Return [x, y] of the center of cell containing provided text 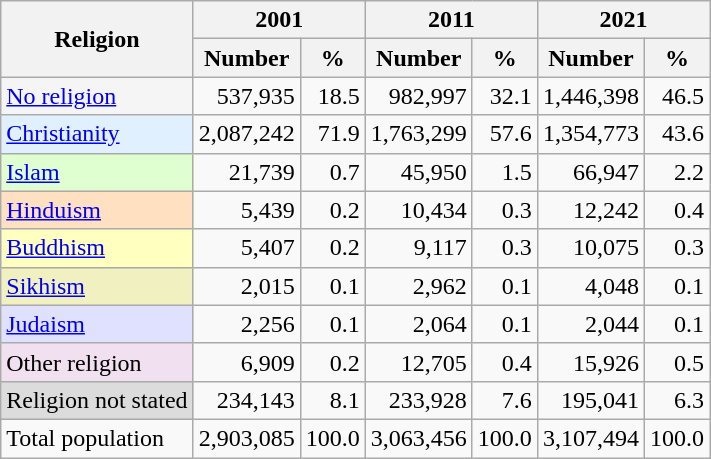
8.1 [332, 400]
57.6 [504, 134]
234,143 [246, 400]
3,107,494 [590, 438]
2,903,085 [246, 438]
5,439 [246, 210]
2,015 [246, 286]
Buddhism [97, 248]
21,739 [246, 172]
Total population [97, 438]
71.9 [332, 134]
6,909 [246, 362]
9,117 [418, 248]
Religion not stated [97, 400]
233,928 [418, 400]
10,434 [418, 210]
5,407 [246, 248]
45,950 [418, 172]
10,075 [590, 248]
1,763,299 [418, 134]
3,063,456 [418, 438]
1.5 [504, 172]
46.5 [676, 96]
2011 [451, 20]
982,997 [418, 96]
2001 [279, 20]
1,446,398 [590, 96]
2,044 [590, 324]
2.2 [676, 172]
15,926 [590, 362]
2,256 [246, 324]
32.1 [504, 96]
4,048 [590, 286]
Other religion [97, 362]
Sikhism [97, 286]
Religion [97, 39]
Christianity [97, 134]
537,935 [246, 96]
2,064 [418, 324]
2021 [623, 20]
Islam [97, 172]
12,705 [418, 362]
12,242 [590, 210]
18.5 [332, 96]
0.5 [676, 362]
Hinduism [97, 210]
1,354,773 [590, 134]
7.6 [504, 400]
Judaism [97, 324]
2,962 [418, 286]
6.3 [676, 400]
195,041 [590, 400]
43.6 [676, 134]
2,087,242 [246, 134]
0.7 [332, 172]
No religion [97, 96]
66,947 [590, 172]
